Extract the [x, y] coordinate from the center of the cell holding the provided text.  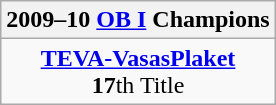
2009–10 OB I Champions [138, 20]
TEVA-VasasPlaket17th Title [138, 72]
